Return (x, y) of the center of cell containing provided text 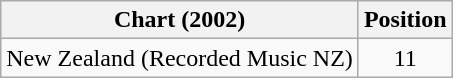
Chart (2002) (180, 20)
Position (405, 20)
11 (405, 58)
New Zealand (Recorded Music NZ) (180, 58)
